For the text-containing cell, return its midpoint in (X, Y) coordinate format. 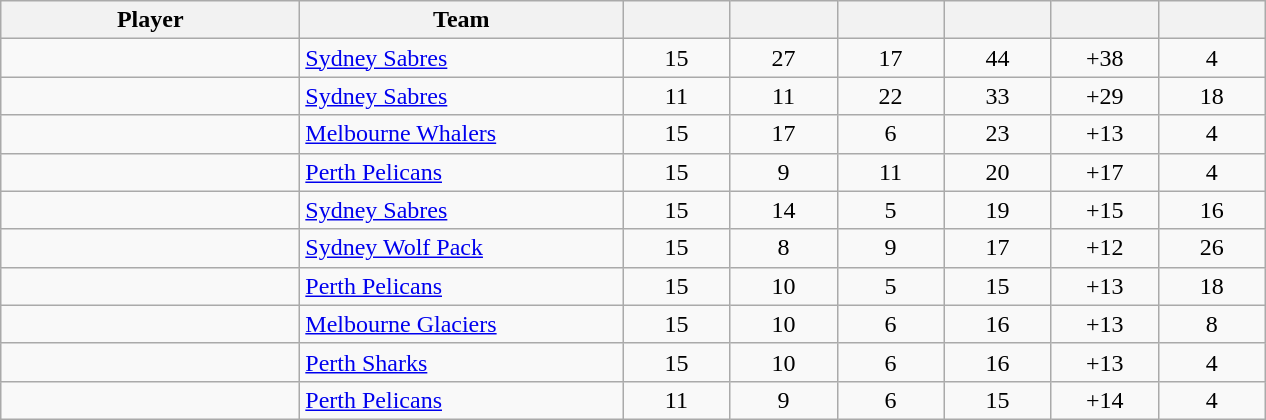
Melbourne Whalers (462, 134)
+14 (1104, 400)
+12 (1104, 248)
33 (998, 96)
44 (998, 58)
Player (150, 20)
23 (998, 134)
Melbourne Glaciers (462, 324)
Perth Sharks (462, 362)
+29 (1104, 96)
+15 (1104, 210)
+17 (1104, 172)
Sydney Wolf Pack (462, 248)
26 (1212, 248)
19 (998, 210)
+38 (1104, 58)
Team (462, 20)
14 (784, 210)
20 (998, 172)
22 (890, 96)
27 (784, 58)
